Capture the cell that displays the provided text and extract its [X, Y] central coordinate. 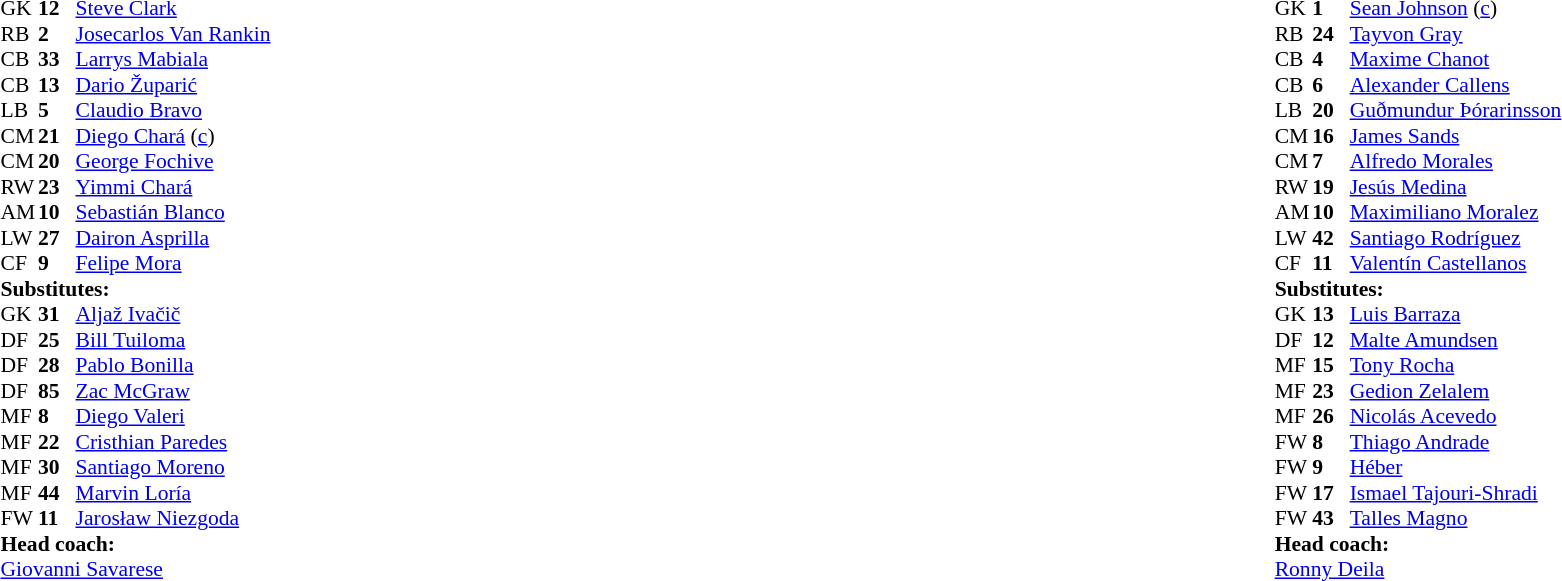
Diego Valeri [174, 417]
Tayvon Gray [1456, 34]
15 [1331, 365]
Cristhian Paredes [174, 442]
George Fochive [174, 161]
Héber [1456, 467]
4 [1331, 59]
30 [57, 467]
19 [1331, 187]
Thiago Andrade [1456, 442]
44 [57, 493]
Alfredo Morales [1456, 161]
Jarosław Niezgoda [174, 519]
Pablo Bonilla [174, 365]
Zac McGraw [174, 391]
Yimmi Chará [174, 187]
Maxime Chanot [1456, 59]
Maximiliano Moralez [1456, 213]
42 [1331, 238]
7 [1331, 161]
28 [57, 365]
Felipe Mora [174, 263]
Tony Rocha [1456, 365]
Gedion Zelalem [1456, 391]
Santiago Moreno [174, 467]
Luis Barraza [1456, 315]
17 [1331, 493]
Diego Chará (c) [174, 136]
Jesús Medina [1456, 187]
12 [1331, 340]
Sebastián Blanco [174, 213]
22 [57, 442]
2 [57, 34]
Guðmundur Þórarinsson [1456, 111]
Larrys Mabiala [174, 59]
Alexander Callens [1456, 85]
Aljaž Ivačič [174, 315]
26 [1331, 417]
24 [1331, 34]
Valentín Castellanos [1456, 263]
5 [57, 111]
85 [57, 391]
Talles Magno [1456, 519]
James Sands [1456, 136]
Bill Tuiloma [174, 340]
33 [57, 59]
Claudio Bravo [174, 111]
Marvin Loría [174, 493]
21 [57, 136]
16 [1331, 136]
Malte Amundsen [1456, 340]
Dario Župarić [174, 85]
Josecarlos Van Rankin [174, 34]
43 [1331, 519]
Santiago Rodríguez [1456, 238]
Nicolás Acevedo [1456, 417]
6 [1331, 85]
31 [57, 315]
25 [57, 340]
27 [57, 238]
Ismael Tajouri-Shradi [1456, 493]
Dairon Asprilla [174, 238]
